Determine the [X, Y] coordinate at the center of the cell enclosing the given text.  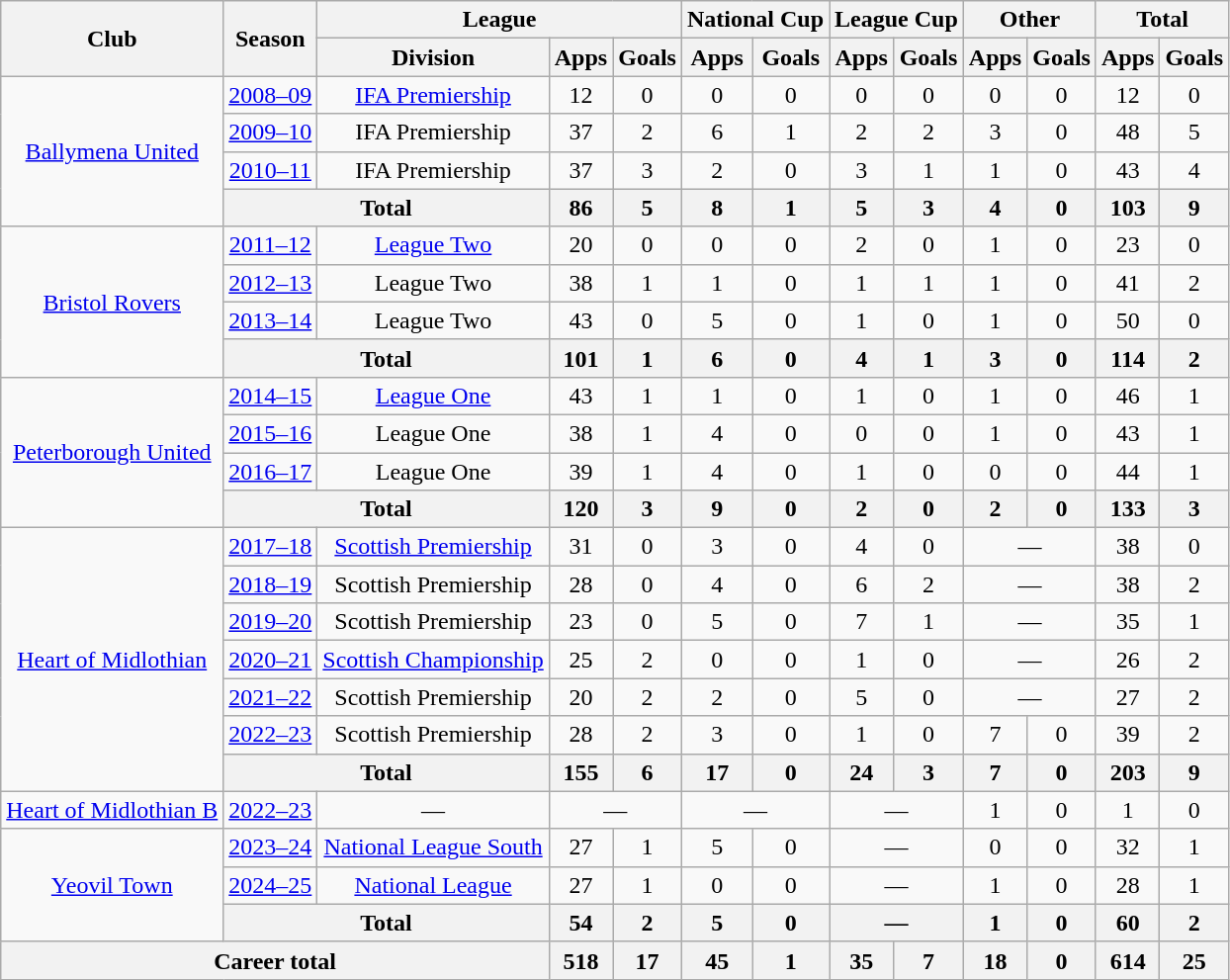
Heart of Midlothian [113, 660]
Bristol Rovers [113, 302]
8 [717, 208]
2010–11 [271, 170]
2023–24 [271, 847]
114 [1127, 358]
26 [1127, 660]
Club [113, 39]
32 [1127, 847]
2012–13 [271, 283]
2011–12 [271, 245]
2018–19 [271, 584]
44 [1127, 472]
24 [862, 772]
2017–18 [271, 547]
Career total [275, 960]
41 [1127, 283]
2015–16 [271, 433]
2024–25 [271, 885]
Scottish Championship [433, 660]
103 [1127, 208]
2020–21 [271, 660]
League [500, 20]
National League [433, 885]
50 [1127, 320]
2013–14 [271, 320]
National League South [433, 847]
2021–22 [271, 697]
Other [1029, 20]
2008–09 [271, 95]
Season [271, 39]
54 [580, 923]
2019–20 [271, 622]
155 [580, 772]
Peterborough United [113, 452]
2009–10 [271, 133]
45 [717, 960]
Heart of Midlothian B [113, 810]
518 [580, 960]
31 [580, 547]
Ballymena United [113, 151]
120 [580, 509]
Yeovil Town [113, 885]
2016–17 [271, 472]
203 [1127, 772]
60 [1127, 923]
614 [1127, 960]
National Cup [755, 20]
86 [580, 208]
Division [433, 57]
133 [1127, 509]
48 [1127, 133]
101 [580, 358]
18 [995, 960]
League Cup [897, 20]
46 [1127, 396]
2014–15 [271, 396]
